Locate the cell with the specified text and output its [x, y] center coordinate. 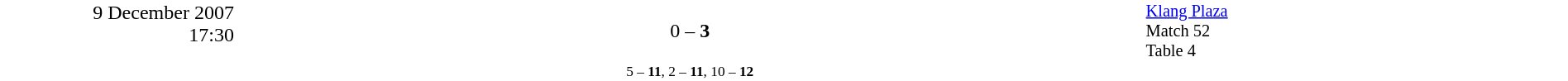
9 December 200717:30 [117, 40]
Klang PlazaMatch 52Table 4 [1356, 31]
0 – 3 [690, 31]
5 – 11, 2 – 11, 10 – 12 [690, 71]
